Scan for the cell matching the given text and deliver its [X, Y] coordinate at center. 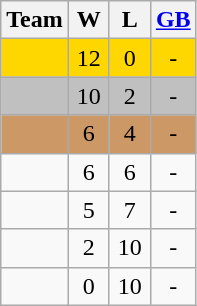
Team [35, 20]
4 [130, 134]
12 [88, 58]
GB [173, 20]
L [130, 20]
5 [88, 210]
W [88, 20]
7 [130, 210]
